Output the (X, Y) coordinate of the center of the cell containing the given text.  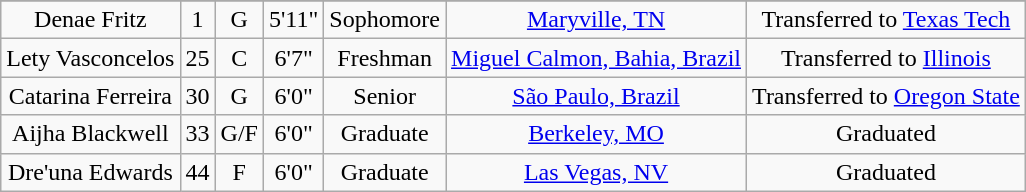
Sophomore (385, 20)
Las Vegas, NV (596, 172)
44 (198, 172)
Maryville, TN (596, 20)
Berkeley, MO (596, 134)
Transferred to Oregon State (886, 96)
6'7" (293, 58)
Aijha Blackwell (90, 134)
Dre'una Edwards (90, 172)
Lety Vasconcelos (90, 58)
1 (198, 20)
Transferred to Texas Tech (886, 20)
33 (198, 134)
Transferred to Illinois (886, 58)
Senior (385, 96)
Freshman (385, 58)
C (239, 58)
Catarina Ferreira (90, 96)
São Paulo, Brazil (596, 96)
Miguel Calmon, Bahia, Brazil (596, 58)
5'11" (293, 20)
F (239, 172)
G/F (239, 134)
30 (198, 96)
25 (198, 58)
Denae Fritz (90, 20)
